Search for the cell housing the specified text and yield its [x, y] center coordinate. 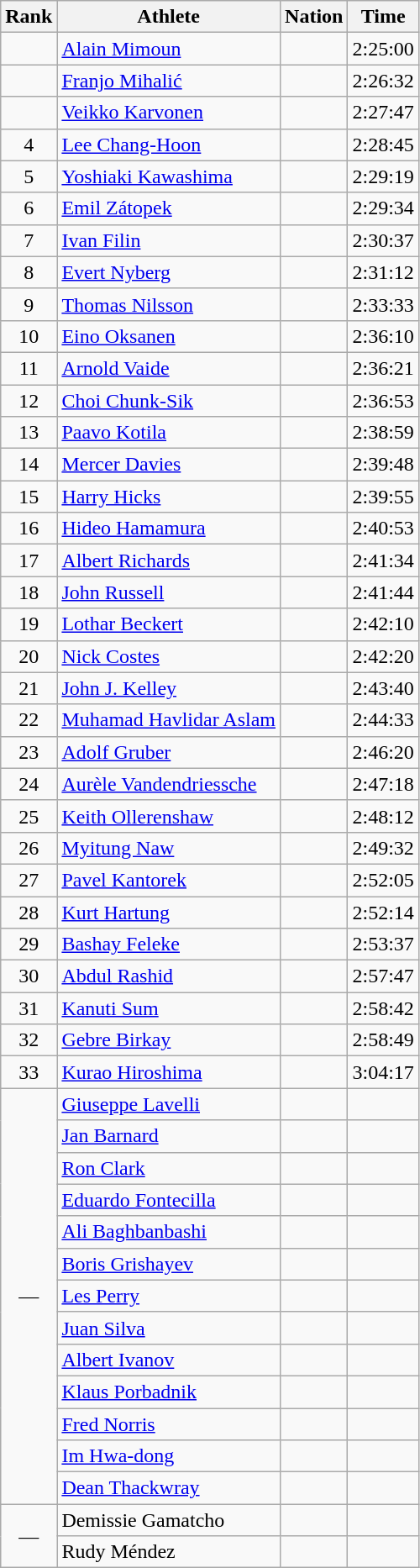
2:41:44 [383, 592]
2:57:47 [383, 976]
2:36:10 [383, 336]
Ivan Filin [169, 240]
Paavo Kotila [169, 433]
2:26:32 [383, 81]
31 [29, 1008]
Nick Costes [169, 656]
28 [29, 912]
2:27:47 [383, 113]
Thomas Nilsson [169, 304]
Rank [29, 17]
2:38:59 [383, 433]
Kanuti Sum [169, 1008]
11 [29, 368]
30 [29, 976]
2:30:37 [383, 240]
3:04:17 [383, 1072]
Gebre Birkay [169, 1040]
Kurt Hartung [169, 912]
Ali Baghbanbashi [169, 1232]
Bashay Feleke [169, 944]
29 [29, 944]
2:48:12 [383, 816]
2:52:14 [383, 912]
John Russell [169, 592]
2:29:19 [383, 176]
2:58:49 [383, 1040]
Rudy Méndez [169, 1552]
2:42:20 [383, 656]
25 [29, 816]
Les Perry [169, 1296]
Lee Chang-Hoon [169, 145]
2:36:21 [383, 368]
23 [29, 752]
Im Hwa-dong [169, 1456]
Klaus Porbadnik [169, 1392]
Eino Oksanen [169, 336]
Eduardo Fontecilla [169, 1200]
2:39:55 [383, 497]
2:52:05 [383, 880]
8 [29, 272]
Veikko Karvonen [169, 113]
Keith Ollerenshaw [169, 816]
Jan Barnard [169, 1136]
2:25:00 [383, 49]
Demissie Gamatcho [169, 1520]
2:44:33 [383, 720]
27 [29, 880]
21 [29, 688]
2:58:42 [383, 1008]
20 [29, 656]
18 [29, 592]
Juan Silva [169, 1328]
Muhamad Havlidar Aslam [169, 720]
2:47:18 [383, 784]
5 [29, 176]
Aurèle Vandendriessche [169, 784]
2:33:33 [383, 304]
17 [29, 560]
Adolf Gruber [169, 752]
13 [29, 433]
2:53:37 [383, 944]
John J. Kelley [169, 688]
Harry Hicks [169, 497]
Emil Zátopek [169, 208]
2:43:40 [383, 688]
Kurao Hiroshima [169, 1072]
16 [29, 529]
2:40:53 [383, 529]
26 [29, 848]
2:29:34 [383, 208]
32 [29, 1040]
10 [29, 336]
9 [29, 304]
Yoshiaki Kawashima [169, 176]
Franjo Mihalić [169, 81]
Myitung Naw [169, 848]
2:42:10 [383, 624]
6 [29, 208]
2:36:53 [383, 401]
15 [29, 497]
12 [29, 401]
2:41:34 [383, 560]
2:49:32 [383, 848]
Abdul Rashid [169, 976]
Mercer Davies [169, 465]
2:28:45 [383, 145]
Ron Clark [169, 1168]
Giuseppe Lavelli [169, 1104]
Athlete [169, 17]
2:31:12 [383, 272]
Lothar Beckert [169, 624]
Albert Ivanov [169, 1360]
Choi Chunk-Sik [169, 401]
Arnold Vaide [169, 368]
Nation [314, 17]
4 [29, 145]
Evert Nyberg [169, 272]
Hideo Hamamura [169, 529]
7 [29, 240]
Albert Richards [169, 560]
14 [29, 465]
Fred Norris [169, 1424]
Alain Mimoun [169, 49]
19 [29, 624]
Time [383, 17]
Boris Grishayev [169, 1264]
Pavel Kantorek [169, 880]
22 [29, 720]
33 [29, 1072]
24 [29, 784]
Dean Thackwray [169, 1488]
2:46:20 [383, 752]
2:39:48 [383, 465]
